Determine the [X, Y] coordinate at the center of the cell enclosing the given text.  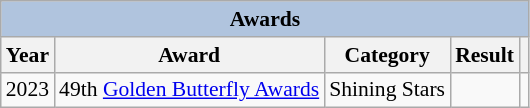
Result [484, 55]
Awards [265, 19]
Shining Stars [387, 90]
Category [387, 55]
2023 [28, 90]
49th Golden Butterfly Awards [189, 90]
Year [28, 55]
Award [189, 55]
